Extract the [x, y] coordinate from the center of the cell holding the provided text.  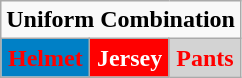
Uniform Combination [121, 20]
Pants [204, 58]
Helmet [46, 58]
Jersey [130, 58]
